Determine the [x, y] coordinate at the center of the cell enclosing the given text.  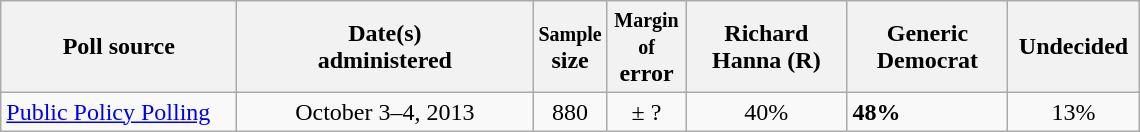
± ? [646, 112]
40% [766, 112]
RichardHanna (R) [766, 47]
880 [570, 112]
Samplesize [570, 47]
Poll source [119, 47]
Margin oferror [646, 47]
Date(s)administered [385, 47]
GenericDemocrat [928, 47]
Undecided [1074, 47]
13% [1074, 112]
October 3–4, 2013 [385, 112]
48% [928, 112]
Public Policy Polling [119, 112]
